Return the (X, Y) coordinate for the center point of the cell that contains the specified text.  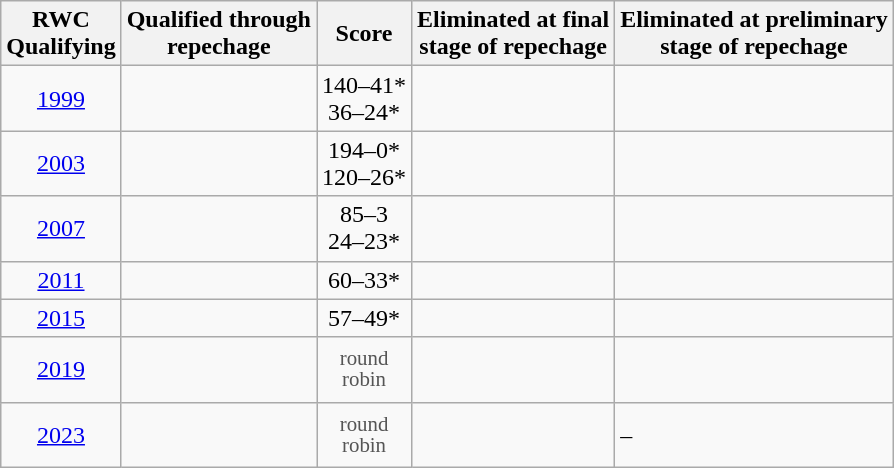
2019 (61, 370)
Eliminated at final stage of repechage (514, 34)
57–49* (364, 318)
RWC Qualifying (61, 34)
2003 (61, 164)
1999 (61, 98)
60–33* (364, 280)
2015 (61, 318)
194–0* 120–26* (364, 164)
140–41* 36–24* (364, 98)
Qualified through repechage (218, 34)
– (754, 434)
2007 (61, 228)
2023 (61, 434)
Eliminated at preliminary stage of repechage (754, 34)
2011 (61, 280)
Score (364, 34)
85–3 24–23* (364, 228)
